Return the (X, Y) coordinate for the center point of the cell that contains the specified text.  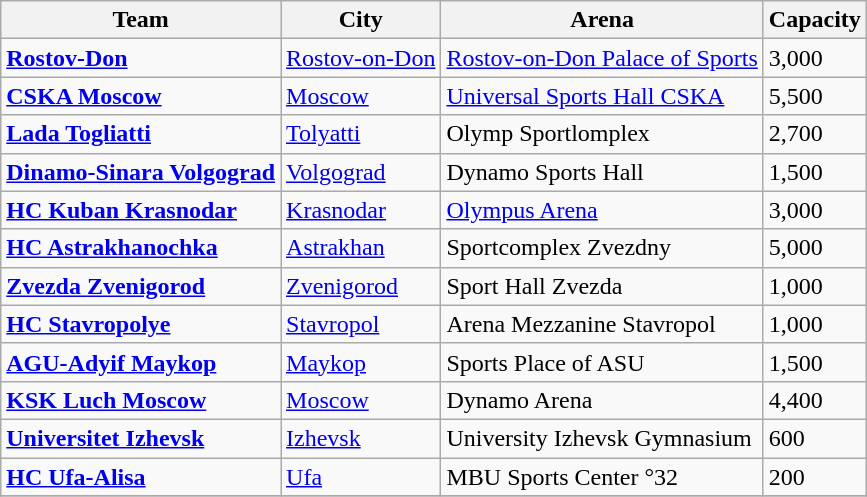
Capacity (814, 20)
HC Stavropolye (141, 324)
Sportcomplex Zvezdny (602, 248)
Rostov-on-Don Palace of Sports (602, 58)
CSKA Moscow (141, 96)
200 (814, 477)
Tolyatti (361, 134)
2,700 (814, 134)
Arena (602, 20)
Stavropol (361, 324)
Rostov-on-Don (361, 58)
Arena Mezzanine Stavropol (602, 324)
Izhevsk (361, 438)
4,400 (814, 400)
Zvenigorod (361, 286)
HC Kuban Krasnodar (141, 210)
City (361, 20)
Volgograd (361, 172)
Olymp Sportlomplex (602, 134)
Sports Place of ASU (602, 362)
Dynamo Arena (602, 400)
Team (141, 20)
Astrakhan (361, 248)
600 (814, 438)
Ufa (361, 477)
Lada Togliatti (141, 134)
5,000 (814, 248)
MBU Sports Center °32 (602, 477)
Dinamo-Sinara Volgograd (141, 172)
HC Ufa-Alisa (141, 477)
Zvezda Zvenigorod (141, 286)
Rostov-Don (141, 58)
Olympus Arena (602, 210)
Maykop (361, 362)
University Izhevsk Gymnasium (602, 438)
Sport Hall Zvezda (602, 286)
Krasnodar (361, 210)
Universitet Izhevsk (141, 438)
Dynamo Sports Hall (602, 172)
HC Astrakhanochka (141, 248)
5,500 (814, 96)
AGU-Adyif Maykop (141, 362)
KSK Luch Moscow (141, 400)
Universal Sports Hall CSKA (602, 96)
